Pinpoint the cell where the given text exists, returning its (X, Y) midpoint coordinate. 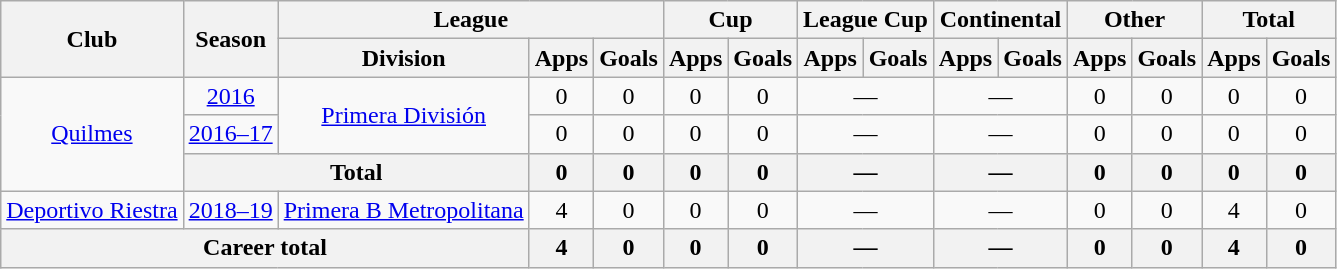
Career total (265, 248)
Season (230, 39)
Continental (1000, 20)
League (470, 20)
Primera B Metropolitana (404, 210)
League Cup (866, 20)
2018–19 (230, 210)
Club (92, 39)
Primera División (404, 115)
2016–17 (230, 134)
Quilmes (92, 134)
Other (1134, 20)
Division (404, 58)
Cup (730, 20)
Deportivo Riestra (92, 210)
2016 (230, 96)
